Find where the given text appears and provide that cell's center as [x, y] coordinate. 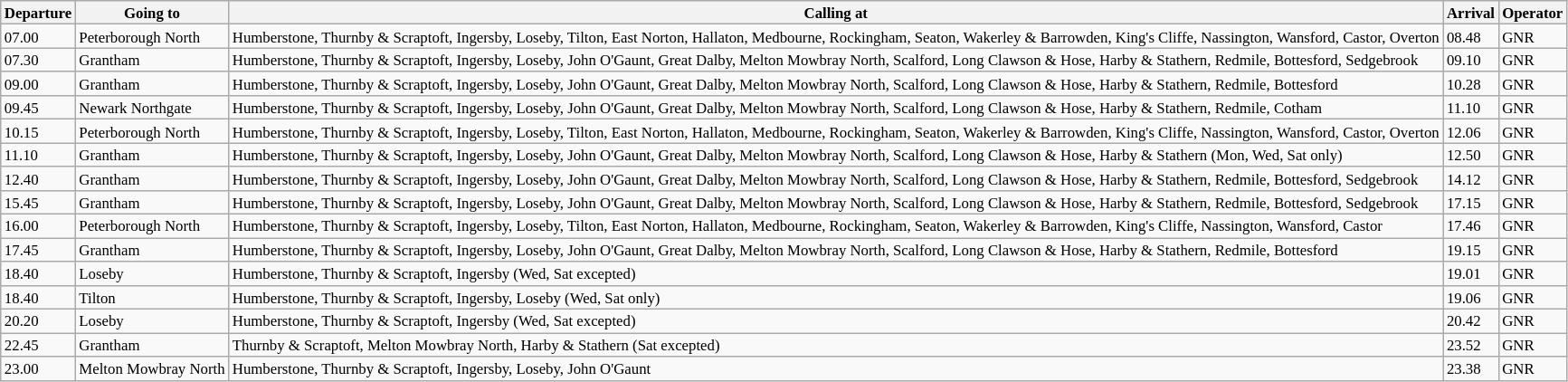
Thurnby & Scraptoft, Melton Mowbray North, Harby & Stathern (Sat excepted) [836, 345]
23.00 [38, 368]
12.06 [1471, 131]
Newark Northgate [152, 108]
07.30 [38, 60]
12.50 [1471, 155]
23.38 [1471, 368]
19.06 [1471, 297]
22.45 [38, 345]
19.01 [1471, 273]
09.00 [38, 84]
Operator [1533, 13]
Departure [38, 13]
17.45 [38, 250]
15.45 [38, 203]
14.12 [1471, 178]
Melton Mowbray North [152, 368]
20.20 [38, 321]
09.10 [1471, 60]
Humberstone, Thurnby & Scraptoft, Ingersby, Loseby, John O'Gaunt [836, 368]
23.52 [1471, 345]
09.45 [38, 108]
10.28 [1471, 84]
16.00 [38, 226]
Humberstone, Thurnby & Scraptoft, Ingersby, Loseby (Wed, Sat only) [836, 297]
12.40 [38, 178]
10.15 [38, 131]
19.15 [1471, 250]
07.00 [38, 36]
Going to [152, 13]
20.42 [1471, 321]
17.15 [1471, 203]
Arrival [1471, 13]
17.46 [1471, 226]
08.48 [1471, 36]
Tilton [152, 297]
Calling at [836, 13]
